Output the [X, Y] coordinate of the center of the cell containing the given text.  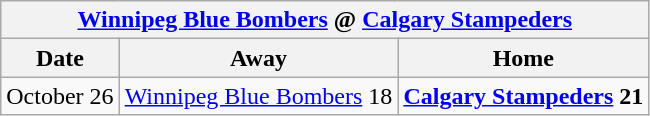
Winnipeg Blue Bombers @ Calgary Stampeders [325, 20]
Home [524, 58]
Winnipeg Blue Bombers 18 [258, 96]
Date [60, 58]
Calgary Stampeders 21 [524, 96]
Away [258, 58]
October 26 [60, 96]
